Find where the given text appears and provide that cell's center as [X, Y] coordinate. 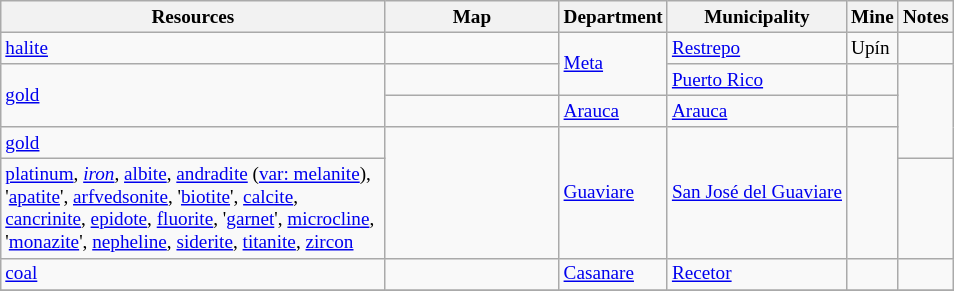
Resources [193, 17]
Restrepo [756, 48]
coal [193, 274]
Map [472, 17]
halite [193, 48]
Casanare [613, 274]
Puerto Rico [756, 80]
Mine [873, 17]
San José del Guaviare [756, 192]
Meta [613, 64]
Guaviare [613, 192]
Notes [926, 17]
Department [613, 17]
Upín [873, 48]
Municipality [756, 17]
Recetor [756, 274]
